Extract the [x, y] coordinate from the center of the cell holding the provided text.  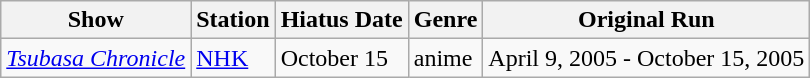
NHK [233, 58]
October 15 [342, 58]
Show [96, 20]
Station [233, 20]
Genre [446, 20]
Tsubasa Chronicle [96, 58]
Hiatus Date [342, 20]
April 9, 2005 - October 15, 2005 [646, 58]
Original Run [646, 20]
anime [446, 58]
